Extract the (x, y) coordinate from the center of the cell holding the provided text.  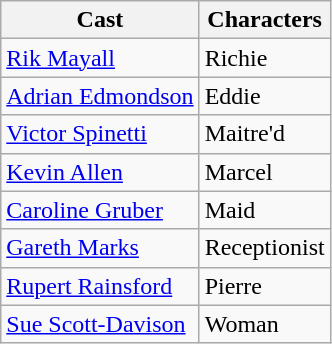
Caroline Gruber (100, 210)
Marcel (264, 172)
Richie (264, 58)
Gareth Marks (100, 248)
Sue Scott-Davison (100, 324)
Woman (264, 324)
Maitre'd (264, 134)
Rupert Rainsford (100, 286)
Pierre (264, 286)
Cast (100, 20)
Maid (264, 210)
Rik Mayall (100, 58)
Receptionist (264, 248)
Kevin Allen (100, 172)
Characters (264, 20)
Adrian Edmondson (100, 96)
Victor Spinetti (100, 134)
Eddie (264, 96)
